For the text-containing cell, return its midpoint in (X, Y) coordinate format. 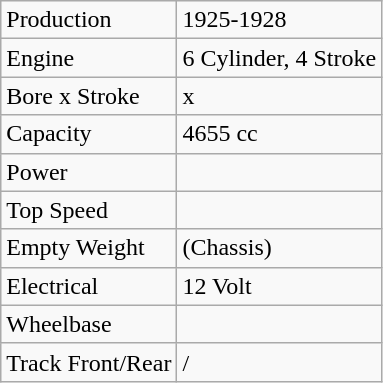
Capacity (89, 134)
/ (280, 362)
Wheelbase (89, 324)
12 Volt (280, 286)
(Chassis) (280, 248)
Top Speed (89, 210)
Track Front/Rear (89, 362)
Production (89, 20)
x (280, 96)
Electrical (89, 286)
6 Cylinder, 4 Stroke (280, 58)
Power (89, 172)
Bore x Stroke (89, 96)
Engine (89, 58)
4655 cc (280, 134)
Empty Weight (89, 248)
1925-1928 (280, 20)
